Pinpoint the cell where the given text exists, returning its [X, Y] midpoint coordinate. 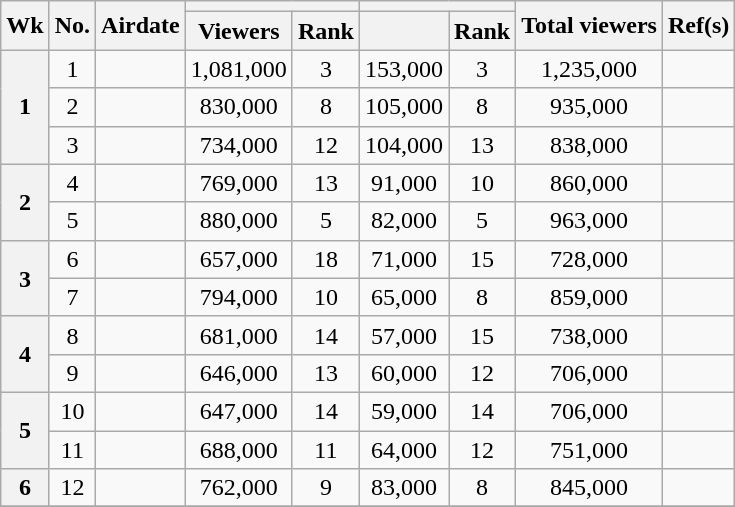
64,000 [404, 449]
859,000 [590, 297]
71,000 [404, 259]
657,000 [238, 259]
1,235,000 [590, 69]
734,000 [238, 145]
830,000 [238, 107]
647,000 [238, 411]
83,000 [404, 488]
1,081,000 [238, 69]
860,000 [590, 183]
738,000 [590, 335]
57,000 [404, 335]
Total viewers [590, 26]
845,000 [590, 488]
794,000 [238, 297]
Wk [25, 26]
838,000 [590, 145]
Airdate [141, 26]
18 [326, 259]
60,000 [404, 373]
688,000 [238, 449]
104,000 [404, 145]
963,000 [590, 221]
65,000 [404, 297]
935,000 [590, 107]
751,000 [590, 449]
91,000 [404, 183]
105,000 [404, 107]
Viewers [238, 31]
880,000 [238, 221]
Ref(s) [698, 26]
7 [72, 297]
728,000 [590, 259]
646,000 [238, 373]
681,000 [238, 335]
762,000 [238, 488]
No. [72, 26]
769,000 [238, 183]
59,000 [404, 411]
153,000 [404, 69]
82,000 [404, 221]
